Extract the (x, y) coordinate from the center of the cell holding the provided text.  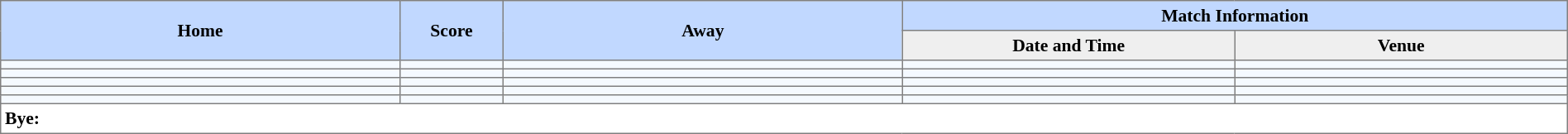
Home (200, 31)
Score (452, 31)
Venue (1401, 45)
Away (703, 31)
Match Information (1235, 16)
Date and Time (1068, 45)
Bye: (784, 118)
